Find where the given text appears and provide that cell's center as (x, y) coordinate. 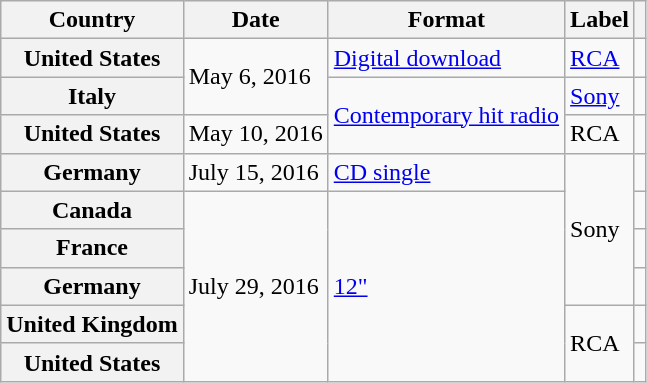
United Kingdom (92, 324)
12" (446, 286)
Country (92, 20)
July 15, 2016 (256, 172)
CD single (446, 172)
Contemporary hit radio (446, 115)
Canada (92, 210)
May 10, 2016 (256, 134)
Digital download (446, 58)
Format (446, 20)
Date (256, 20)
Label (600, 20)
July 29, 2016 (256, 286)
Italy (92, 96)
France (92, 248)
May 6, 2016 (256, 77)
